Capture the cell that displays the provided text and extract its [x, y] central coordinate. 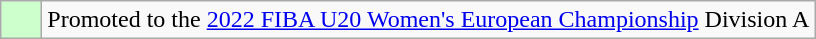
Promoted to the 2022 FIBA U20 Women's European Championship Division A [428, 20]
